Provide the [x, y] coordinate of the cell's center where the given text is located.  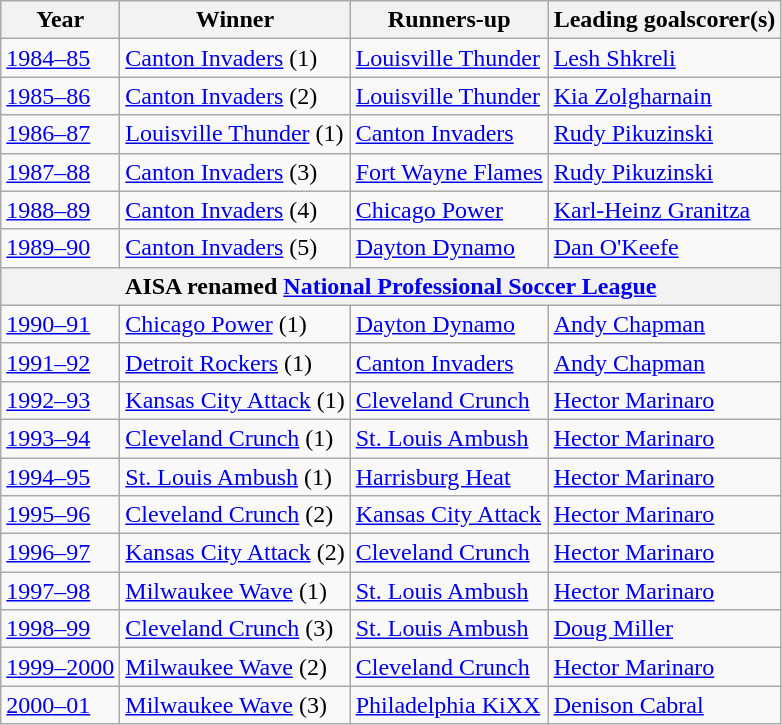
Canton Invaders (4) [235, 210]
1993–94 [60, 438]
1991–92 [60, 362]
Kansas City Attack (2) [235, 553]
1987–88 [60, 172]
Kansas City Attack [449, 515]
St. Louis Ambush (1) [235, 477]
Kansas City Attack (1) [235, 400]
Detroit Rockers (1) [235, 362]
1998–99 [60, 629]
2000–01 [60, 705]
Year [60, 20]
Karl-Heinz Granitza [664, 210]
1990–91 [60, 324]
Canton Invaders (3) [235, 172]
Kia Zolgharnain [664, 96]
1985–86 [60, 96]
1996–97 [60, 553]
Chicago Power [449, 210]
1997–98 [60, 591]
1986–87 [60, 134]
Canton Invaders (1) [235, 58]
Lesh Shkreli [664, 58]
1992–93 [60, 400]
1994–95 [60, 477]
Milwaukee Wave (1) [235, 591]
1999–2000 [60, 667]
1995–96 [60, 515]
Philadelphia KiXX [449, 705]
1988–89 [60, 210]
Leading goalscorer(s) [664, 20]
Dan O'Keefe [664, 248]
Canton Invaders (5) [235, 248]
Harrisburg Heat [449, 477]
Fort Wayne Flames [449, 172]
Milwaukee Wave (2) [235, 667]
1989–90 [60, 248]
Cleveland Crunch (1) [235, 438]
Canton Invaders (2) [235, 96]
Cleveland Crunch (3) [235, 629]
Milwaukee Wave (3) [235, 705]
Denison Cabral [664, 705]
Winner [235, 20]
Doug Miller [664, 629]
AISA renamed National Professional Soccer League [391, 286]
Runners-up [449, 20]
1984–85 [60, 58]
Chicago Power (1) [235, 324]
Louisville Thunder (1) [235, 134]
Cleveland Crunch (2) [235, 515]
